Determine the [x, y] coordinate at the center of the cell enclosing the given text.  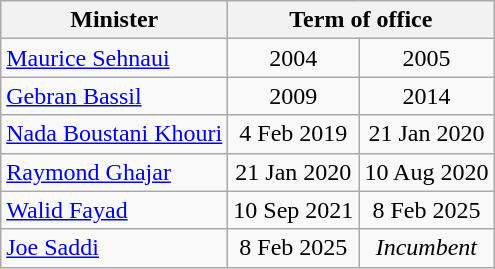
2009 [294, 96]
10 Sep 2021 [294, 210]
10 Aug 2020 [426, 172]
Term of office [361, 20]
2005 [426, 58]
Joe Saddi [114, 248]
Maurice Sehnaui [114, 58]
Minister [114, 20]
2014 [426, 96]
2004 [294, 58]
Incumbent [426, 248]
Walid Fayad [114, 210]
Nada Boustani Khouri [114, 134]
4 Feb 2019 [294, 134]
Raymond Ghajar [114, 172]
Gebran Bassil [114, 96]
